Search for the cell housing the specified text and yield its (x, y) center coordinate. 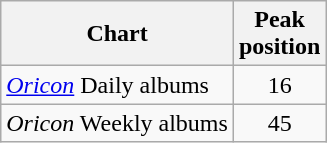
Chart (118, 34)
16 (279, 85)
45 (279, 123)
Oricon Weekly albums (118, 123)
Peakposition (279, 34)
Oricon Daily albums (118, 85)
